Search for the cell housing the specified text and yield its [x, y] center coordinate. 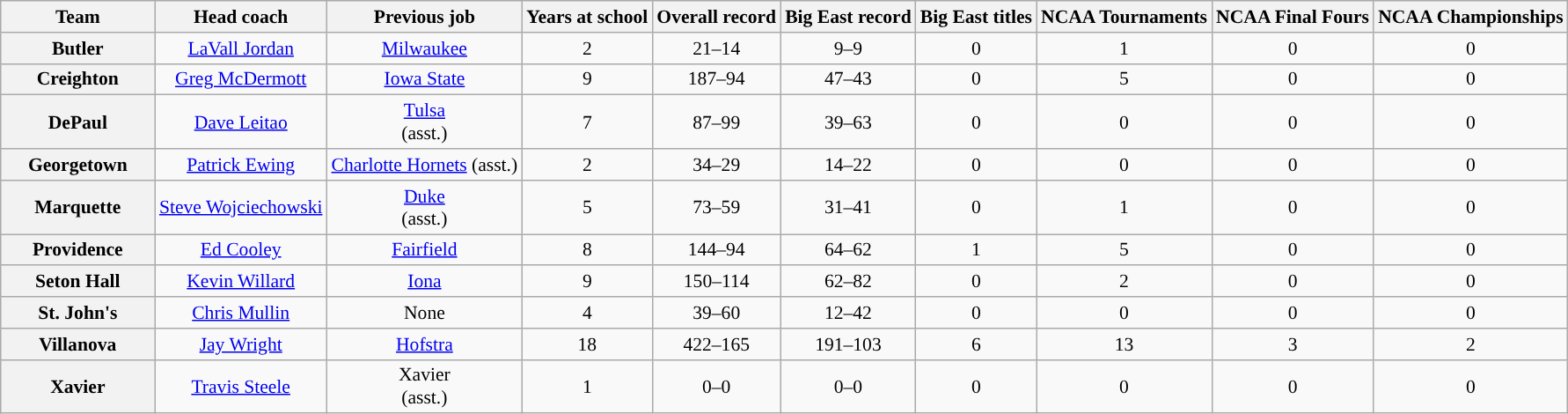
Head coach [241, 17]
Overall record [716, 17]
Years at school [587, 17]
Steve Wojciechowski [241, 208]
187–94 [716, 79]
422–165 [716, 344]
6 [977, 344]
Creighton [77, 79]
NCAA Final Fours [1293, 17]
Tulsa(asst.) [425, 122]
21–14 [716, 48]
14–22 [848, 165]
Xavier [77, 386]
Iowa State [425, 79]
Milwaukee [425, 48]
Villanova [77, 344]
NCAA Championships [1471, 17]
31–41 [848, 208]
39–63 [848, 122]
4 [587, 313]
87–99 [716, 122]
34–29 [716, 165]
Providence [77, 250]
144–94 [716, 250]
Fairfield [425, 250]
Big East record [848, 17]
Greg McDermott [241, 79]
8 [587, 250]
Hofstra [425, 344]
Iona [425, 282]
73–59 [716, 208]
DePaul [77, 122]
18 [587, 344]
3 [1293, 344]
62–82 [848, 282]
Georgetown [77, 165]
13 [1125, 344]
Previous job [425, 17]
Marquette [77, 208]
9–9 [848, 48]
Patrick Ewing [241, 165]
St. John's [77, 313]
Charlotte Hornets (asst.) [425, 165]
NCAA Tournaments [1125, 17]
Jay Wright [241, 344]
39–60 [716, 313]
47–43 [848, 79]
Xavier(asst.) [425, 386]
Kevin Willard [241, 282]
12–42 [848, 313]
150–114 [716, 282]
Chris Mullin [241, 313]
64–62 [848, 250]
Travis Steele [241, 386]
7 [587, 122]
Team [77, 17]
Seton Hall [77, 282]
Dave Leitao [241, 122]
Duke(asst.) [425, 208]
Butler [77, 48]
None [425, 313]
LaVall Jordan [241, 48]
Big East titles [977, 17]
191–103 [848, 344]
Ed Cooley [241, 250]
